Return the [X, Y] coordinate for the center point of the cell that contains the specified text.  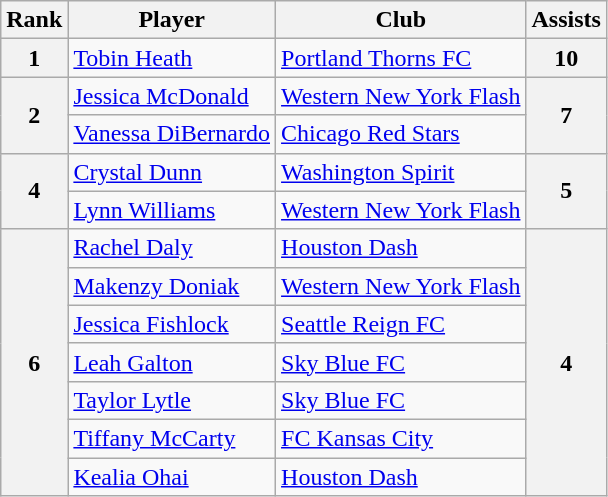
Leah Galton [172, 362]
Portland Thorns FC [401, 58]
Player [172, 20]
Club [401, 20]
Jessica McDonald [172, 96]
Kealia Ohai [172, 477]
Lynn Williams [172, 210]
Crystal Dunn [172, 172]
5 [566, 191]
6 [34, 362]
Assists [566, 20]
7 [566, 115]
Makenzy Doniak [172, 286]
Tobin Heath [172, 58]
Washington Spirit [401, 172]
Seattle Reign FC [401, 324]
Vanessa DiBernardo [172, 134]
Rank [34, 20]
10 [566, 58]
Jessica Fishlock [172, 324]
Chicago Red Stars [401, 134]
1 [34, 58]
FC Kansas City [401, 438]
Taylor Lytle [172, 400]
Rachel Daly [172, 248]
Tiffany McCarty [172, 438]
2 [34, 115]
